Return [X, Y] of the center of cell containing provided text 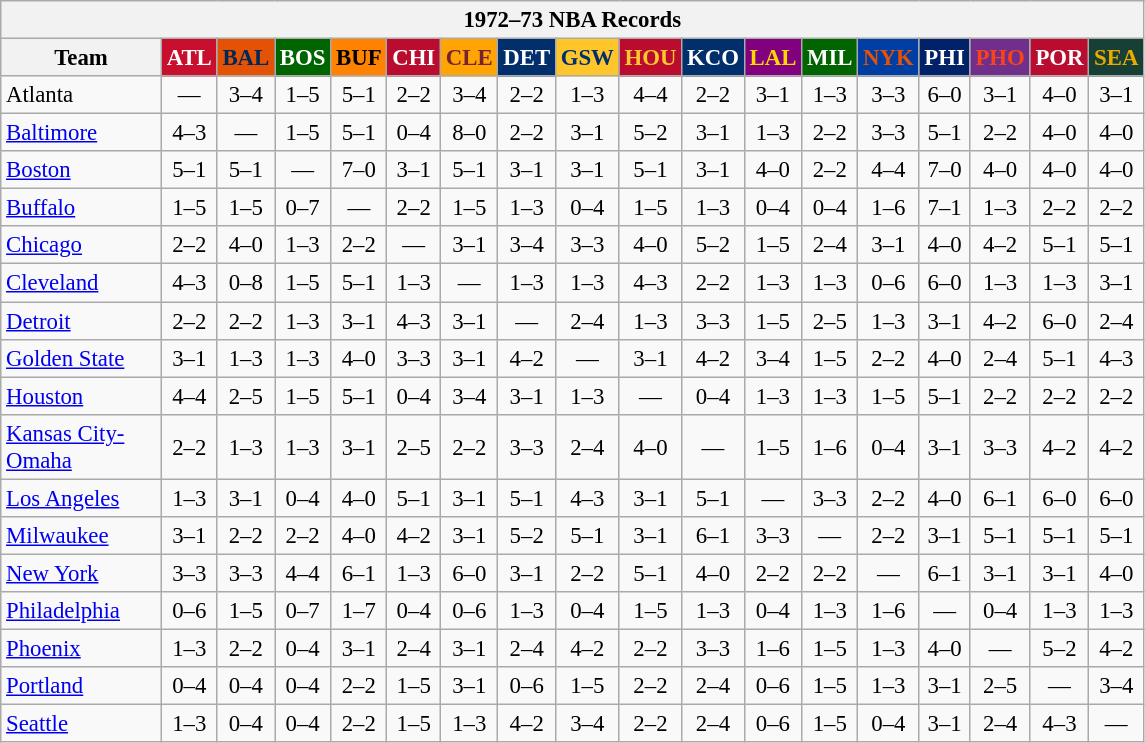
PHI [944, 58]
BUF [359, 58]
POR [1060, 58]
Chicago [82, 245]
MIL [830, 58]
Detroit [82, 321]
Boston [82, 170]
Kansas City-Omaha [82, 446]
Baltimore [82, 133]
Buffalo [82, 208]
Team [82, 58]
LAL [772, 58]
Seattle [82, 724]
Philadelphia [82, 611]
CLE [470, 58]
8–0 [470, 133]
Los Angeles [82, 498]
BAL [246, 58]
Houston [82, 396]
BOS [303, 58]
SEA [1116, 58]
7–1 [944, 208]
HOU [650, 58]
ATL [189, 58]
Cleveland [82, 283]
1972–73 NBA Records [572, 20]
Phoenix [82, 648]
Golden State [82, 358]
KCO [714, 58]
Atlanta [82, 95]
NYK [888, 58]
1–7 [359, 611]
New York [82, 573]
DET [526, 58]
Portland [82, 686]
0–8 [246, 283]
PHO [1000, 58]
GSW [587, 58]
CHI [414, 58]
Milwaukee [82, 536]
